Determine the [x, y] coordinate at the center of the cell enclosing the given text.  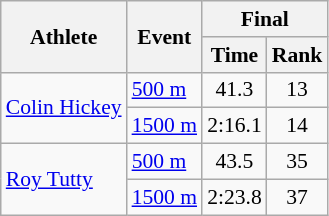
43.5 [234, 162]
Roy Tutty [64, 180]
Colin Hickey [64, 108]
Event [164, 36]
Rank [298, 55]
Final [264, 19]
41.3 [234, 90]
37 [298, 197]
35 [298, 162]
14 [298, 126]
2:16.1 [234, 126]
2:23.8 [234, 197]
Athlete [64, 36]
Time [234, 55]
13 [298, 90]
